From the cell containing the given text, extract its center point as [x, y] coordinate. 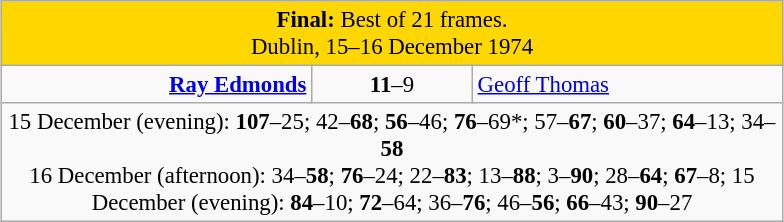
Ray Edmonds [156, 85]
Geoff Thomas [628, 85]
11–9 [392, 85]
Final: Best of 21 frames.Dublin, 15–16 December 1974 [392, 34]
